Provide the [x, y] coordinate of the cell's center where the given text is located.  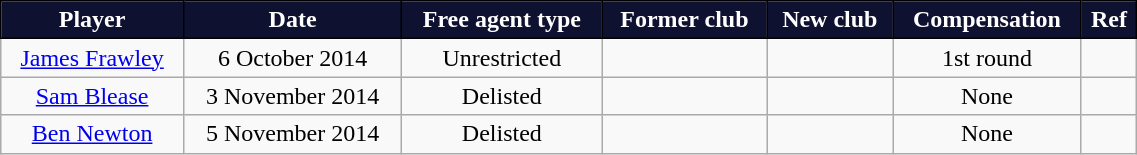
Date [292, 20]
Free agent type [502, 20]
James Frawley [92, 58]
Sam Blease [92, 96]
Compensation [987, 20]
Former club [684, 20]
Unrestricted [502, 58]
5 November 2014 [292, 134]
New club [830, 20]
Player [92, 20]
Ben Newton [92, 134]
Ref [1109, 20]
6 October 2014 [292, 58]
3 November 2014 [292, 96]
1st round [987, 58]
